Return the (x, y) coordinate for the center point of the cell that contains the specified text.  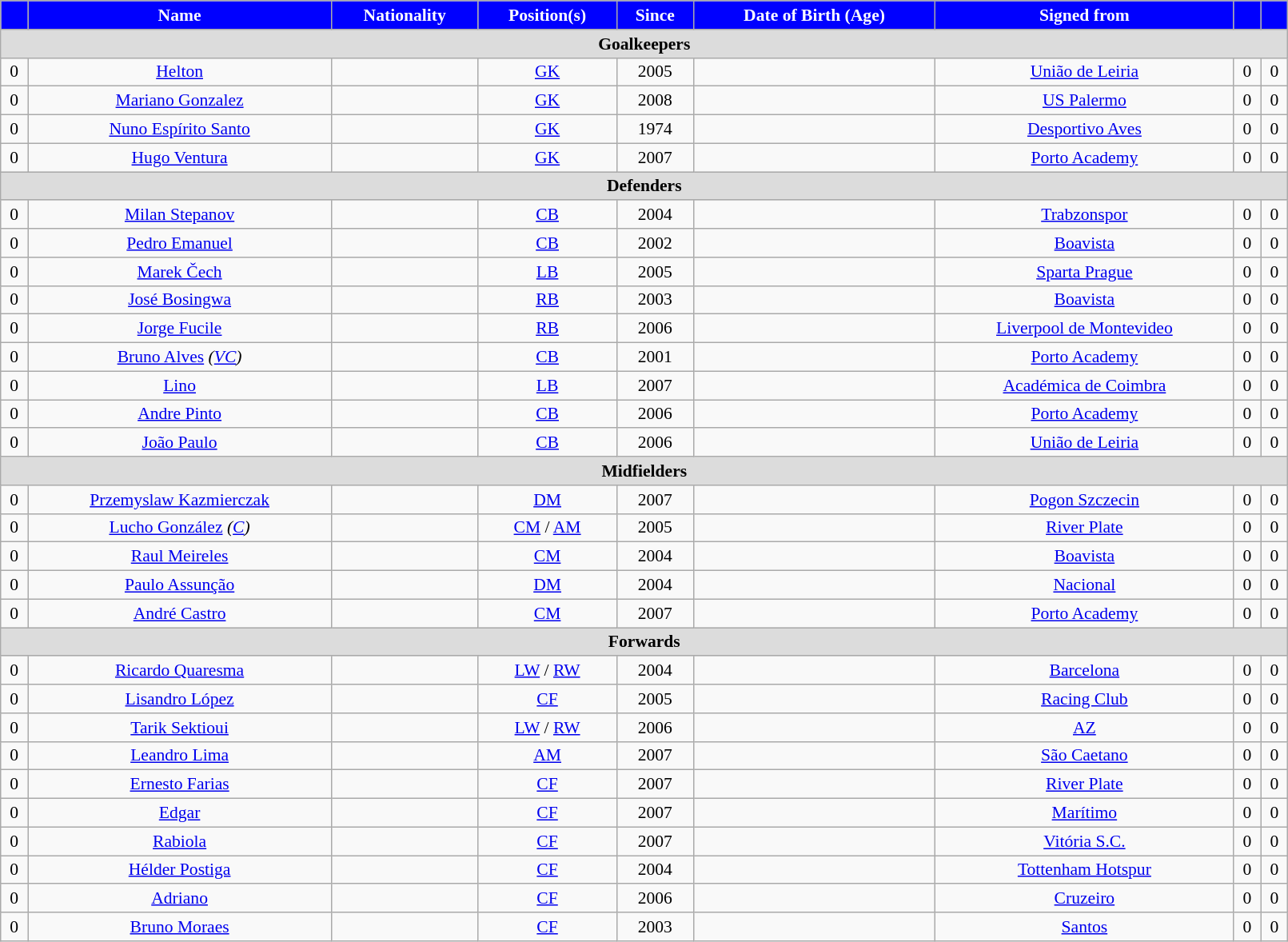
Trabzonspor (1084, 215)
Hugo Ventura (180, 158)
Forwards (644, 642)
Helton (180, 72)
AZ (1084, 728)
São Caetano (1084, 756)
Defenders (644, 186)
Lino (180, 385)
Lisandro López (180, 699)
Desportivo Aves (1084, 130)
Racing Club (1084, 699)
2008 (655, 101)
Since (655, 15)
Date of Birth (Age) (814, 15)
Nuno Espírito Santo (180, 130)
Liverpool de Montevideo (1084, 329)
Vitória S.C. (1084, 841)
Midfielders (644, 471)
Leandro Lima (180, 756)
US Palermo (1084, 101)
Goalkeepers (644, 44)
Mariano Gonzalez (180, 101)
José Bosingwa (180, 300)
Przemyslaw Kazmierczak (180, 500)
1974 (655, 130)
Tottenham Hotspur (1084, 870)
Pogon Szczecin (1084, 500)
Ricardo Quaresma (180, 671)
Pedro Emanuel (180, 243)
Andre Pinto (180, 414)
Sparta Prague (1084, 272)
2001 (655, 357)
Académica de Coimbra (1084, 385)
Position(s) (548, 15)
Adriano (180, 899)
Bruno Alves (VC) (180, 357)
Signed from (1084, 15)
Nacional (1084, 585)
Paulo Assunção (180, 585)
Hélder Postiga (180, 870)
André Castro (180, 613)
Nationality (405, 15)
Milan Stepanov (180, 215)
Jorge Fucile (180, 329)
AM (548, 756)
Raul Meireles (180, 557)
Marek Čech (180, 272)
Marítimo (1084, 813)
Lucho González (C) (180, 528)
João Paulo (180, 443)
Name (180, 15)
Santos (1084, 927)
CM / AM (548, 528)
Ernesto Farias (180, 784)
2002 (655, 243)
Barcelona (1084, 671)
Edgar (180, 813)
Tarik Sektioui (180, 728)
Rabiola (180, 841)
Cruzeiro (1084, 899)
Bruno Moraes (180, 927)
